Return the [X, Y] coordinate for the center point of the cell that contains the specified text.  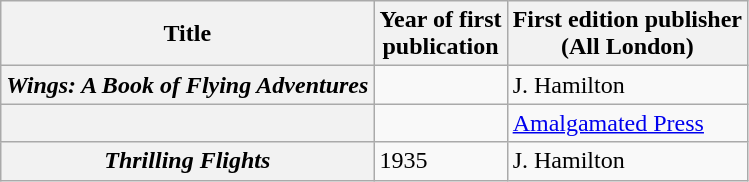
Thrilling Flights [188, 161]
Year of firstpublication [440, 34]
1935 [440, 161]
Amalgamated Press [627, 123]
Title [188, 34]
Wings: A Book of Flying Adventures [188, 85]
First edition publisher(All London) [627, 34]
